Find where the given text appears and provide that cell's center as (X, Y) coordinate. 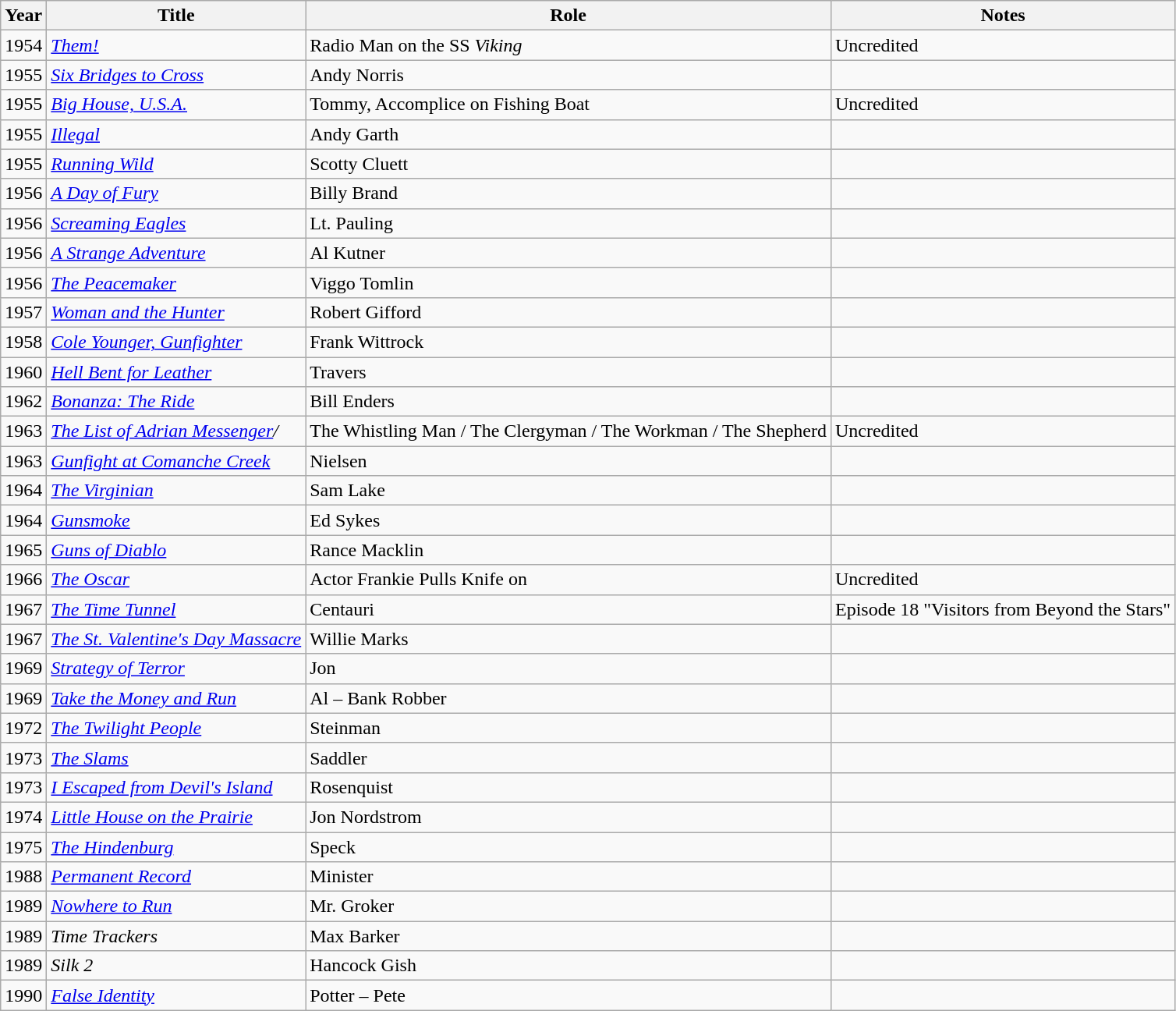
Bonanza: The Ride (176, 402)
Al – Bank Robber (569, 698)
1962 (23, 402)
Al Kutner (569, 253)
Frank Wittrock (569, 342)
A Day of Fury (176, 193)
The Oscar (176, 580)
Role (569, 16)
1988 (23, 877)
Little House on the Prairie (176, 817)
Hancock Gish (569, 966)
Robert Gifford (569, 312)
Title (176, 16)
Notes (1003, 16)
Gunsmoke (176, 520)
Screaming Eagles (176, 223)
The Whistling Man / The Clergyman / The Workman / The Shepherd (569, 431)
Woman and the Hunter (176, 312)
Rance Macklin (569, 550)
Andy Garth (569, 134)
Jon (569, 669)
Potter – Pete (569, 995)
Guns of Diablo (176, 550)
Travers (569, 372)
Radio Man on the SS Viking (569, 45)
1990 (23, 995)
Scotty Cluett (569, 164)
Illegal (176, 134)
1960 (23, 372)
Billy Brand (569, 193)
A Strange Adventure (176, 253)
Centauri (569, 609)
The Peacemaker (176, 282)
1972 (23, 728)
The Time Tunnel (176, 609)
I Escaped from Devil's Island (176, 787)
Max Barker (569, 936)
Take the Money and Run (176, 698)
Bill Enders (569, 402)
Viggo Tomlin (569, 282)
1965 (23, 550)
Steinman (569, 728)
Sam Lake (569, 491)
False Identity (176, 995)
Lt. Pauling (569, 223)
Big House, U.S.A. (176, 105)
1974 (23, 817)
Running Wild (176, 164)
1975 (23, 846)
Andy Norris (569, 75)
Silk 2 (176, 966)
The List of Adrian Messenger/ (176, 431)
Willie Marks (569, 639)
1957 (23, 312)
Mr. Groker (569, 906)
The Twilight People (176, 728)
1954 (23, 45)
The Hindenburg (176, 846)
Strategy of Terror (176, 669)
The St. Valentine's Day Massacre (176, 639)
Cole Younger, Gunfighter (176, 342)
Time Trackers (176, 936)
1958 (23, 342)
Hell Bent for Leather (176, 372)
Permanent Record (176, 877)
Ed Sykes (569, 520)
Episode 18 "Visitors from Beyond the Stars" (1003, 609)
Saddler (569, 757)
Rosenquist (569, 787)
Actor Frankie Pulls Knife on (569, 580)
Jon Nordstrom (569, 817)
The Virginian (176, 491)
Gunfight at Comanche Creek (176, 461)
Nowhere to Run (176, 906)
Nielsen (569, 461)
Year (23, 16)
Them! (176, 45)
1966 (23, 580)
The Slams (176, 757)
Minister (569, 877)
Tommy, Accomplice on Fishing Boat (569, 105)
Speck (569, 846)
Six Bridges to Cross (176, 75)
